Find where the given text appears and provide that cell's center as (x, y) coordinate. 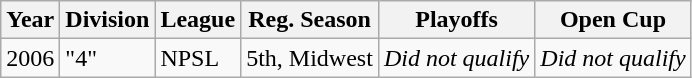
Year (30, 20)
Playoffs (456, 20)
Division (108, 20)
2006 (30, 58)
Reg. Season (310, 20)
League (198, 20)
"4" (108, 58)
NPSL (198, 58)
Open Cup (613, 20)
5th, Midwest (310, 58)
